Scan for the cell matching the given text and deliver its (X, Y) coordinate at center. 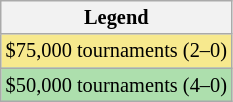
$50,000 tournaments (4–0) (116, 85)
Legend (116, 17)
$75,000 tournaments (2–0) (116, 51)
